Find where the given text appears and provide that cell's center as [X, Y] coordinate. 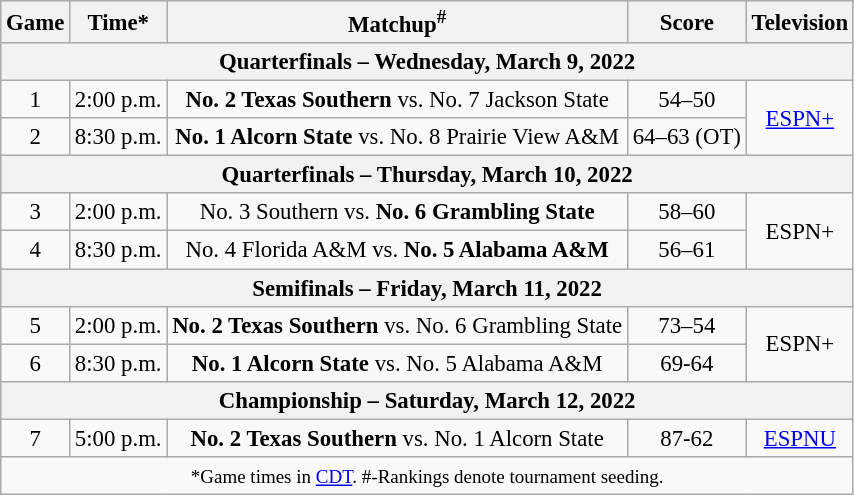
No. 3 Southern vs. No. 6 Grambling State [398, 213]
*Game times in CDT. #-Rankings denote tournament seeding. [428, 476]
5 [36, 325]
No. 4 Florida A&M vs. No. 5 Alabama A&M [398, 250]
1 [36, 100]
4 [36, 250]
Matchup# [398, 22]
Time* [118, 22]
Score [686, 22]
2 [36, 137]
73–54 [686, 325]
Quarterfinals – Thursday, March 10, 2022 [428, 175]
ESPNU [800, 438]
No. 2 Texas Southern vs. No. 7 Jackson State [398, 100]
Championship – Saturday, March 12, 2022 [428, 400]
Quarterfinals – Wednesday, March 9, 2022 [428, 62]
No. 1 Alcorn State vs. No. 8 Prairie View A&M [398, 137]
64–63 (OT) [686, 137]
Game [36, 22]
58–60 [686, 213]
No. 1 Alcorn State vs. No. 5 Alabama A&M [398, 363]
69-64 [686, 363]
Semifinals – Friday, March 11, 2022 [428, 288]
54–50 [686, 100]
No. 2 Texas Southern vs. No. 1 Alcorn State [398, 438]
7 [36, 438]
56–61 [686, 250]
5:00 p.m. [118, 438]
6 [36, 363]
No. 2 Texas Southern vs. No. 6 Grambling State [398, 325]
Television [800, 22]
87-62 [686, 438]
3 [36, 213]
